From the cell containing the given text, extract its center point as (X, Y) coordinate. 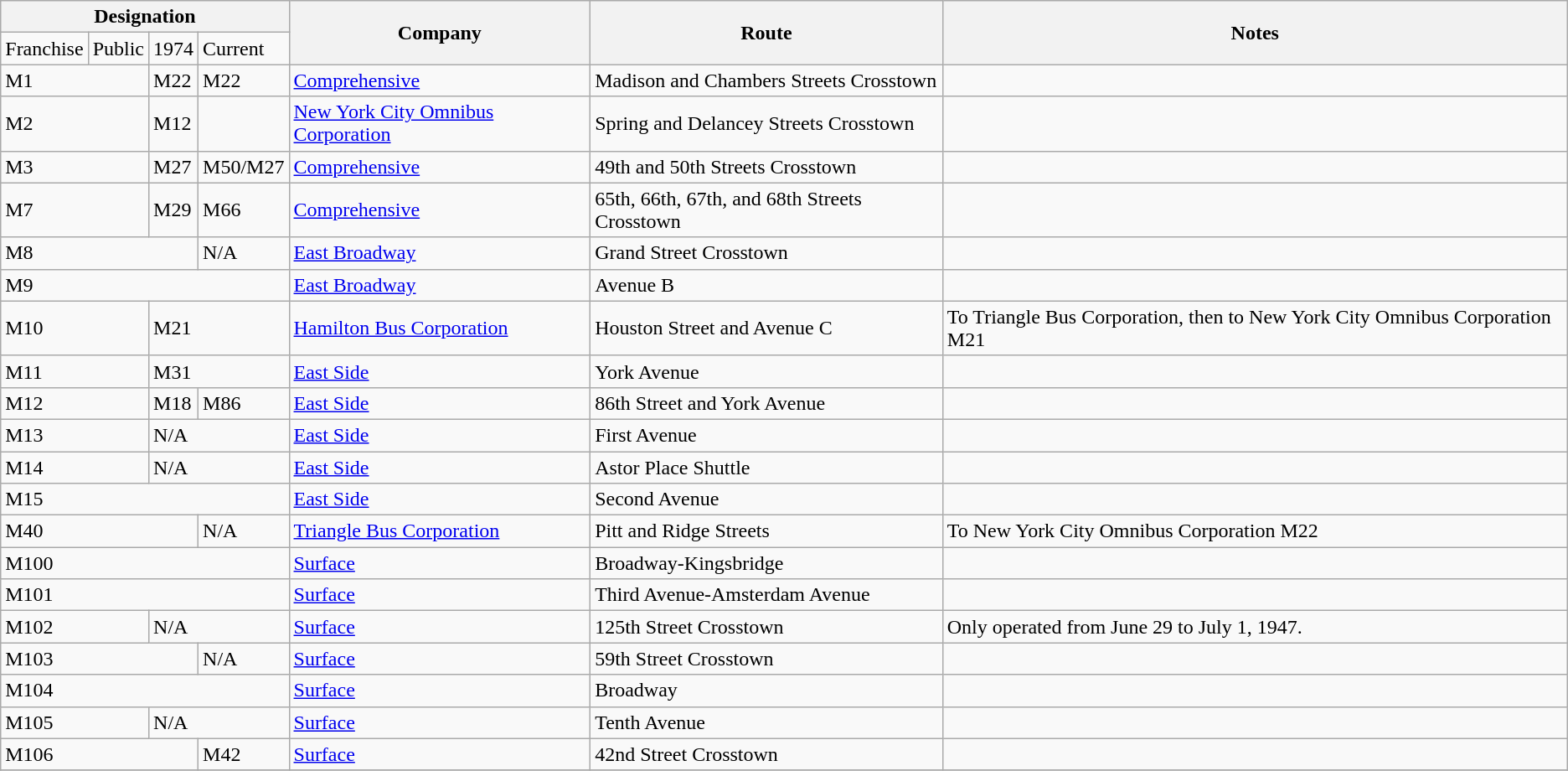
M15 (145, 499)
M50/M27 (244, 167)
M13 (75, 435)
Route (767, 33)
First Avenue (767, 435)
Triangle Bus Corporation (440, 531)
65th, 66th, 67th, and 68th Streets Crosstown (767, 210)
M8 (100, 253)
M102 (75, 627)
Current (244, 49)
125th Street Crosstown (767, 627)
M106 (100, 754)
M105 (75, 722)
Notes (1255, 33)
M10 (75, 329)
1974 (174, 49)
York Avenue (767, 371)
Broadway (767, 691)
M86 (244, 403)
M66 (244, 210)
M7 (75, 210)
M14 (75, 467)
Broadway-Kingsbridge (767, 563)
M2 (75, 124)
M40 (100, 531)
M31 (219, 371)
M21 (219, 329)
Avenue B (767, 285)
M104 (145, 691)
Spring and Delancey Streets Crosstown (767, 124)
M42 (244, 754)
42nd Street Crosstown (767, 754)
Second Avenue (767, 499)
Grand Street Crosstown (767, 253)
49th and 50th Streets Crosstown (767, 167)
M27 (174, 167)
Third Avenue-Amsterdam Avenue (767, 595)
To Triangle Bus Corporation, then to New York City Omnibus Corporation M21 (1255, 329)
M100 (145, 563)
Hamilton Bus Corporation (440, 329)
Franchise (44, 49)
New York City Omnibus Corporation (440, 124)
To New York City Omnibus Corporation M22 (1255, 531)
M9 (145, 285)
Tenth Avenue (767, 722)
Only operated from June 29 to July 1, 1947. (1255, 627)
M11 (75, 371)
M29 (174, 210)
86th Street and York Avenue (767, 403)
M103 (100, 659)
Company (440, 33)
M101 (145, 595)
Madison and Chambers Streets Crosstown (767, 80)
M18 (174, 403)
M3 (75, 167)
M1 (75, 80)
59th Street Crosstown (767, 659)
Houston Street and Avenue C (767, 329)
Astor Place Shuttle (767, 467)
Pitt and Ridge Streets (767, 531)
Designation (145, 17)
Public (118, 49)
